Locate the cell with the specified text and output its (X, Y) center coordinate. 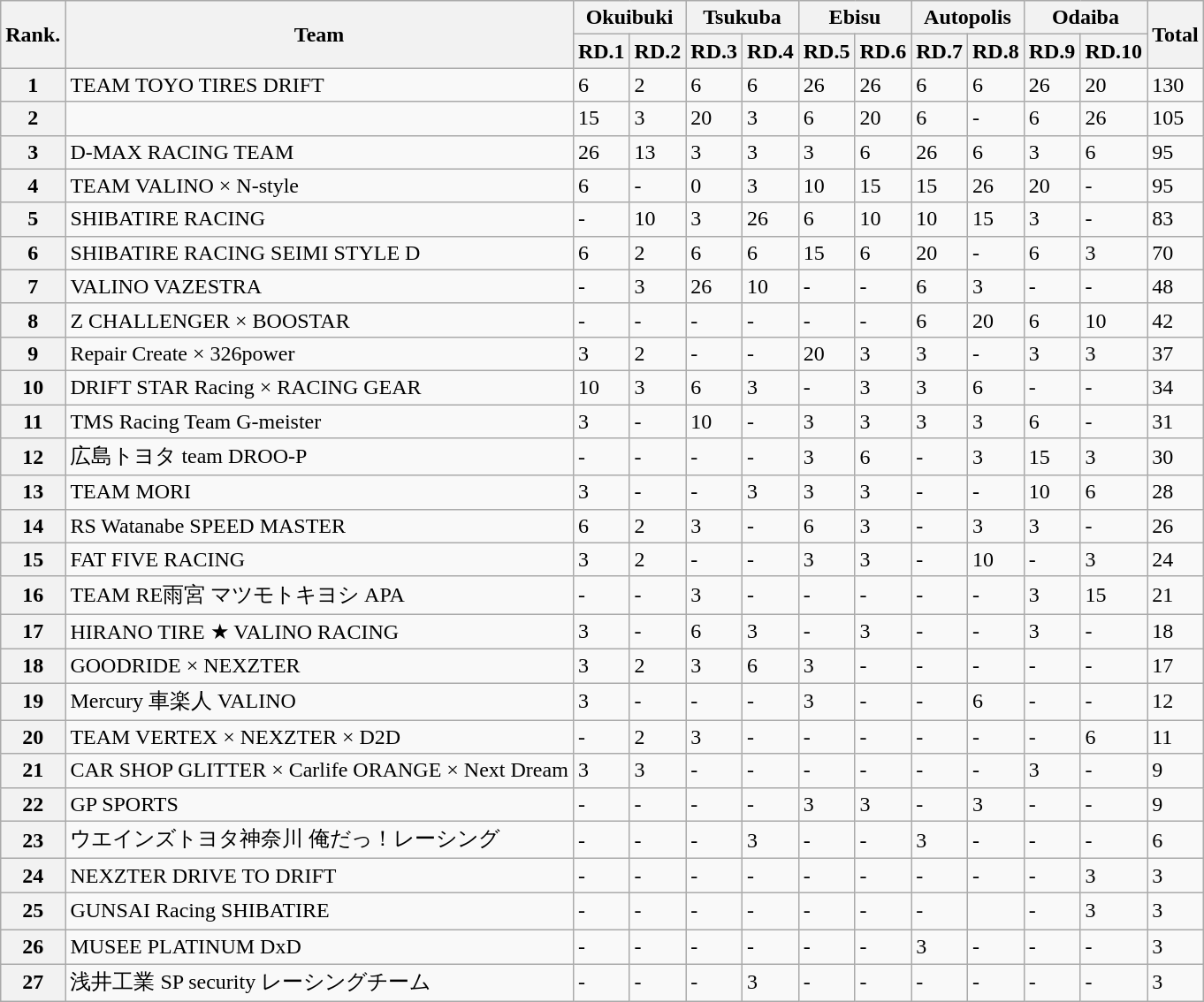
FAT FIVE RACING (319, 559)
Odaiba (1086, 18)
0 (714, 186)
34 (1176, 387)
Team (319, 34)
TEAM VALINO × N-style (319, 186)
7 (34, 286)
16 (34, 596)
8 (34, 320)
28 (1176, 492)
25 (34, 912)
RD.6 (883, 51)
48 (1176, 286)
83 (1176, 219)
SHIBATIRE RACING (319, 219)
TEAM MORI (319, 492)
Okuibuki (629, 18)
23 (34, 839)
Ebisu (854, 18)
ウエインズトヨタ神奈川 俺だっ！レーシング (319, 839)
TEAM VERTEX × NEXZTER × D2D (319, 737)
MUSEE PLATINUM DxD (319, 946)
31 (1176, 421)
4 (34, 186)
TEAM RE雨宮 マツモトキヨシ APA (319, 596)
RD.4 (771, 51)
5 (34, 219)
DRIFT STAR Racing × RACING GEAR (319, 387)
Tsukuba (743, 18)
14 (34, 526)
RD.5 (827, 51)
1 (34, 85)
広島トヨタ team DROO-P (319, 458)
Z CHALLENGER × BOOSTAR (319, 320)
TEAM TOYO TIRES DRIFT (319, 85)
Total (1176, 34)
RD.2 (658, 51)
SHIBATIRE RACING SEIMI STYLE D (319, 253)
Mercury 車楽人 VALINO (319, 702)
GUNSAI Racing SHIBATIRE (319, 912)
RD.3 (714, 51)
Rank. (34, 34)
22 (34, 804)
VALINO VAZESTRA (319, 286)
27 (34, 983)
NEXZTER DRIVE TO DRIFT (319, 876)
GP SPORTS (319, 804)
Repair Create × 326power (319, 353)
RS Watanabe SPEED MASTER (319, 526)
Autopolis (967, 18)
RD.7 (940, 51)
CAR SHOP GLITTER × Carlife ORANGE × Next Dream (319, 770)
RD.10 (1114, 51)
70 (1176, 253)
HIRANO TIRE ★ VALINO RACING (319, 632)
TMS Racing Team G-meister (319, 421)
RD.1 (601, 51)
GOODRIDE × NEXZTER (319, 665)
130 (1176, 85)
105 (1176, 118)
D-MAX RACING TEAM (319, 152)
37 (1176, 353)
42 (1176, 320)
RD.8 (995, 51)
浅井工業 SP security レーシングチーム (319, 983)
30 (1176, 458)
RD.9 (1052, 51)
19 (34, 702)
